Return the [X, Y] coordinate for the center point of the cell that contains the specified text.  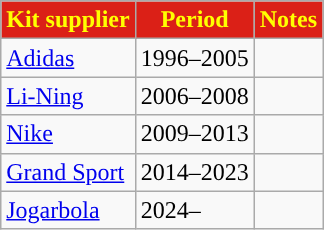
Notes [288, 20]
2024– [194, 210]
2006–2008 [194, 96]
2009–2013 [194, 134]
2014–2023 [194, 172]
Period [194, 20]
Jogarbola [68, 210]
Adidas [68, 58]
Grand Sport [68, 172]
Li-Ning [68, 96]
Nike [68, 134]
Kit supplier [68, 20]
1996–2005 [194, 58]
